Find where the given text appears and provide that cell's center as [x, y] coordinate. 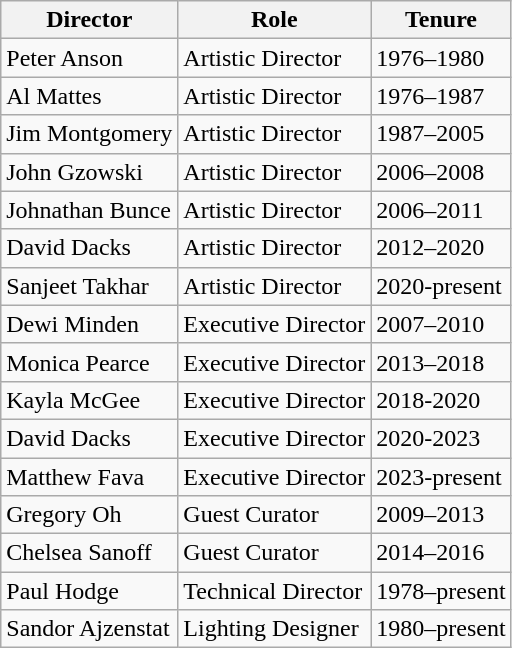
Al Mattes [90, 96]
1976–1987 [441, 96]
Gregory Oh [90, 515]
1980–present [441, 629]
Dewi Minden [90, 324]
1978–present [441, 591]
Tenure [441, 20]
John Gzowski [90, 172]
2006–2011 [441, 210]
2012–2020 [441, 248]
2009–2013 [441, 515]
Chelsea Sanoff [90, 553]
2023-present [441, 477]
1987–2005 [441, 134]
2013–2018 [441, 362]
Director [90, 20]
2014–2016 [441, 553]
Johnathan Bunce [90, 210]
2020-2023 [441, 438]
Matthew Fava [90, 477]
Paul Hodge [90, 591]
2018-2020 [441, 400]
Lighting Designer [274, 629]
1976–1980 [441, 58]
Kayla McGee [90, 400]
Sandor Ajzenstat [90, 629]
2007–2010 [441, 324]
2020-present [441, 286]
Monica Pearce [90, 362]
Peter Anson [90, 58]
Technical Director [274, 591]
Jim Montgomery [90, 134]
Sanjeet Takhar [90, 286]
Role [274, 20]
2006–2008 [441, 172]
